From the cell containing the given text, extract its center point as [x, y] coordinate. 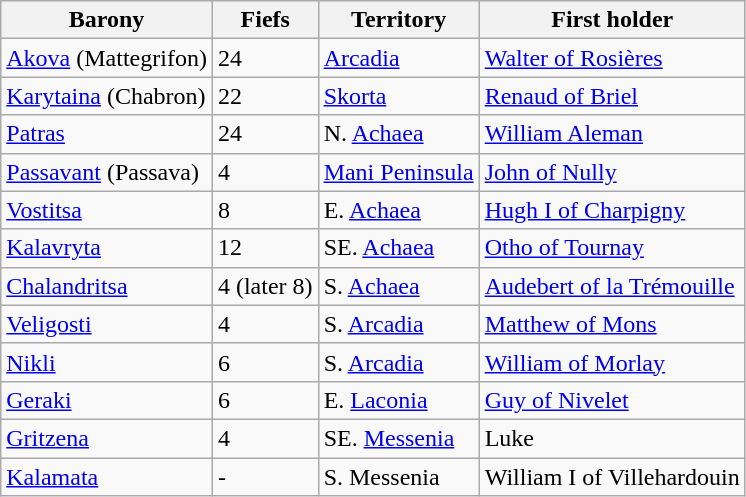
SE. Messenia [398, 438]
Audebert of la Trémouille [612, 286]
Walter of Rosières [612, 58]
12 [265, 248]
S. Messenia [398, 477]
Hugh I of Charpigny [612, 210]
Skorta [398, 96]
4 (later 8) [265, 286]
N. Achaea [398, 134]
Patras [107, 134]
William of Morlay [612, 362]
Otho of Tournay [612, 248]
Passavant (Passava) [107, 172]
Fiefs [265, 20]
William Aleman [612, 134]
Matthew of Mons [612, 324]
John of Nully [612, 172]
Renaud of Briel [612, 96]
Geraki [107, 400]
- [265, 477]
Karytaina (Chabron) [107, 96]
Luke [612, 438]
8 [265, 210]
Kalamata [107, 477]
Chalandritsa [107, 286]
S. Achaea [398, 286]
Vostitsa [107, 210]
Veligosti [107, 324]
E. Laconia [398, 400]
Akova (Mattegrifon) [107, 58]
Mani Peninsula [398, 172]
Guy of Nivelet [612, 400]
Barony [107, 20]
Gritzena [107, 438]
William I of Villehardouin [612, 477]
22 [265, 96]
First holder [612, 20]
Kalavryta [107, 248]
E. Achaea [398, 210]
Nikli [107, 362]
Arcadia [398, 58]
Territory [398, 20]
SE. Achaea [398, 248]
